Identify which cell holds the provided text, then report its (x, y) central coordinate. 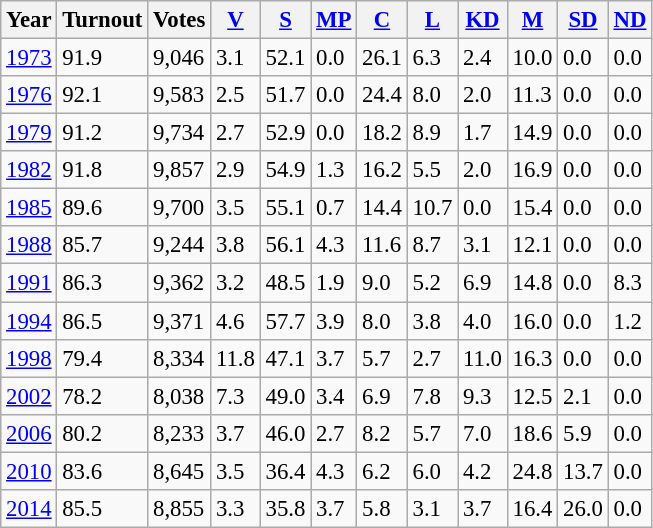
M (532, 20)
9,362 (180, 283)
80.2 (102, 433)
15.4 (532, 208)
12.5 (532, 396)
8.3 (630, 283)
1.2 (630, 321)
13.7 (583, 471)
2006 (29, 433)
7.3 (236, 396)
92.1 (102, 95)
5.2 (432, 283)
9.3 (483, 396)
16.9 (532, 170)
8,233 (180, 433)
2014 (29, 509)
14.4 (382, 208)
5.9 (583, 433)
57.7 (285, 321)
3.4 (334, 396)
1998 (29, 358)
4.0 (483, 321)
V (236, 20)
16.2 (382, 170)
8.2 (382, 433)
78.2 (102, 396)
35.8 (285, 509)
2.1 (583, 396)
79.4 (102, 358)
7.0 (483, 433)
9,700 (180, 208)
1.9 (334, 283)
10.0 (532, 58)
89.6 (102, 208)
9,734 (180, 133)
ND (630, 20)
1976 (29, 95)
9.0 (382, 283)
86.5 (102, 321)
24.8 (532, 471)
55.1 (285, 208)
8,855 (180, 509)
8.7 (432, 245)
3.3 (236, 509)
16.0 (532, 321)
KD (483, 20)
6.2 (382, 471)
2002 (29, 396)
85.5 (102, 509)
10.7 (432, 208)
52.9 (285, 133)
47.1 (285, 358)
91.8 (102, 170)
18.6 (532, 433)
6.3 (432, 58)
8,334 (180, 358)
11.3 (532, 95)
L (432, 20)
14.9 (532, 133)
11.8 (236, 358)
26.0 (583, 509)
16.4 (532, 509)
1994 (29, 321)
1985 (29, 208)
48.5 (285, 283)
83.6 (102, 471)
Votes (180, 20)
12.1 (532, 245)
11.6 (382, 245)
16.3 (532, 358)
1973 (29, 58)
SD (583, 20)
24.4 (382, 95)
9,583 (180, 95)
3.9 (334, 321)
Turnout (102, 20)
9,046 (180, 58)
5.8 (382, 509)
1982 (29, 170)
3.2 (236, 283)
36.4 (285, 471)
4.2 (483, 471)
7.8 (432, 396)
49.0 (285, 396)
1979 (29, 133)
8,645 (180, 471)
11.0 (483, 358)
5.5 (432, 170)
1.7 (483, 133)
2.9 (236, 170)
2.5 (236, 95)
MP (334, 20)
2.4 (483, 58)
0.7 (334, 208)
91.2 (102, 133)
S (285, 20)
91.9 (102, 58)
85.7 (102, 245)
51.7 (285, 95)
9,857 (180, 170)
1991 (29, 283)
2010 (29, 471)
86.3 (102, 283)
14.8 (532, 283)
54.9 (285, 170)
18.2 (382, 133)
6.0 (432, 471)
52.1 (285, 58)
1.3 (334, 170)
9,371 (180, 321)
1988 (29, 245)
26.1 (382, 58)
Year (29, 20)
C (382, 20)
8,038 (180, 396)
46.0 (285, 433)
4.6 (236, 321)
9,244 (180, 245)
56.1 (285, 245)
8.9 (432, 133)
